Return the [x, y] coordinate for the center point of the cell that contains the specified text.  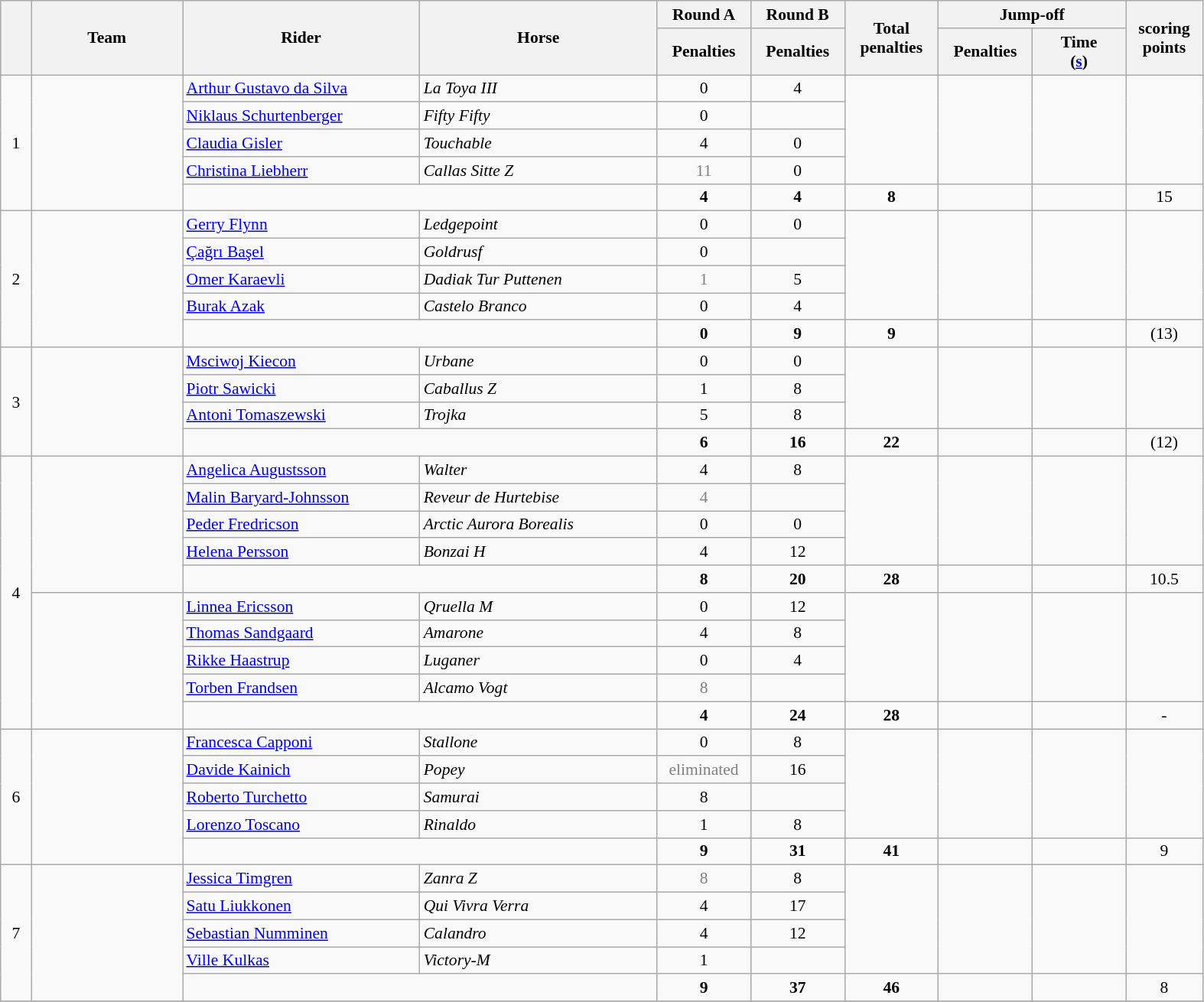
Qui Vivra Verra [539, 906]
Niklaus Schurtenberger [301, 116]
Victory-M [539, 961]
17 [797, 906]
Bonzai H [539, 552]
Luganer [539, 661]
Alcamo Vogt [539, 688]
Fifty Fifty [539, 116]
Goldrusf [539, 252]
Francesca Capponi [301, 743]
Jessica Timgren [301, 879]
Amarone [539, 633]
Claudia Gisler [301, 143]
Çağrı Başel [301, 252]
Malin Baryard-Johnsson [301, 497]
Rikke Haastrup [301, 661]
11 [704, 171]
Satu Liukkonen [301, 906]
scoringpoints [1164, 38]
24 [797, 715]
Burak Azak [301, 307]
Msciwoj Kiecon [301, 361]
10.5 [1164, 579]
20 [797, 579]
Ville Kulkas [301, 961]
Qruella M [539, 607]
Team [107, 38]
Callas Sitte Z [539, 171]
15 [1164, 197]
Round B [797, 15]
(13) [1164, 334]
2 [16, 279]
Touchable [539, 143]
7 [16, 933]
Davide Kainich [301, 770]
Rider [301, 38]
46 [892, 988]
Antoni Tomaszewski [301, 415]
Piotr Sawicki [301, 389]
22 [892, 443]
Arthur Gustavo da Silva [301, 89]
Urbane [539, 361]
Castelo Branco [539, 307]
Sebastian Numminen [301, 933]
Caballus Z [539, 389]
Linnea Ericsson [301, 607]
Total penalties [892, 38]
La Toya III [539, 89]
Time(s) [1079, 52]
Christina Liebherr [301, 171]
Peder Fredricson [301, 525]
Gerry Flynn [301, 225]
Horse [539, 38]
Stallone [539, 743]
41 [892, 851]
37 [797, 988]
Helena Persson [301, 552]
Arctic Aurora Borealis [539, 525]
Walter [539, 470]
Roberto Turchetto [301, 797]
Zanra Z [539, 879]
Trojka [539, 415]
31 [797, 851]
Popey [539, 770]
Jump-off [1033, 15]
Angelica Augustsson [301, 470]
- [1164, 715]
Lorenzo Toscano [301, 825]
Thomas Sandgaard [301, 633]
eliminated [704, 770]
(12) [1164, 443]
Torben Frandsen [301, 688]
Samurai [539, 797]
Dadiak Tur Puttenen [539, 279]
Omer Karaevli [301, 279]
Ledgepoint [539, 225]
Rinaldo [539, 825]
Round A [704, 15]
Reveur de Hurtebise [539, 497]
Calandro [539, 933]
3 [16, 402]
